Pinpoint the cell where the given text exists, returning its [X, Y] midpoint coordinate. 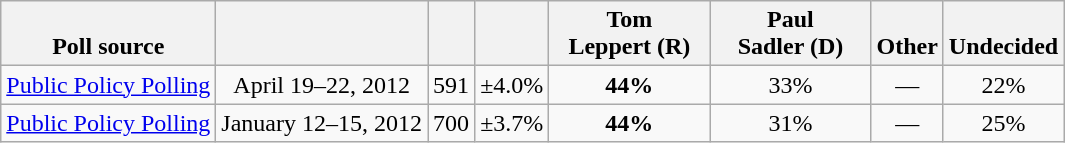
±4.0% [512, 85]
591 [452, 85]
April 19–22, 2012 [322, 85]
25% [1003, 123]
22% [1003, 85]
TomLeppert (R) [630, 34]
33% [790, 85]
Undecided [1003, 34]
±3.7% [512, 123]
700 [452, 123]
31% [790, 123]
Other [907, 34]
PaulSadler (D) [790, 34]
Poll source [108, 34]
January 12–15, 2012 [322, 123]
